Find where the given text appears and provide that cell's center as [x, y] coordinate. 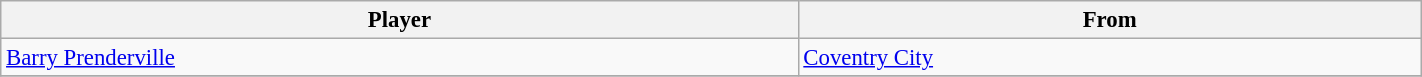
Barry Prenderville [400, 58]
Player [400, 20]
From [1110, 20]
Coventry City [1110, 58]
